Find where the given text appears and provide that cell's center as (X, Y) coordinate. 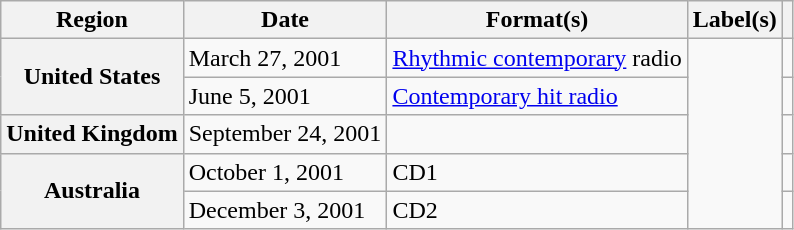
United Kingdom (92, 134)
Format(s) (537, 20)
Region (92, 20)
CD2 (537, 210)
September 24, 2001 (285, 134)
CD1 (537, 172)
Date (285, 20)
Australia (92, 191)
October 1, 2001 (285, 172)
December 3, 2001 (285, 210)
March 27, 2001 (285, 58)
June 5, 2001 (285, 96)
Label(s) (734, 20)
Rhythmic contemporary radio (537, 58)
Contemporary hit radio (537, 96)
United States (92, 77)
